From the cell containing the given text, extract its center point as (X, Y) coordinate. 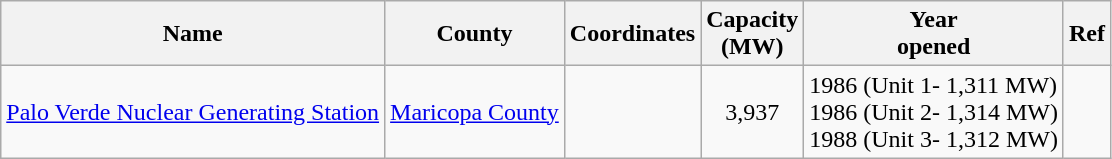
Maricopa County (475, 112)
Name (193, 34)
Palo Verde Nuclear Generating Station (193, 112)
1986 (Unit 1- 1,311 MW) 1986 (Unit 2- 1,314 MW) 1988 (Unit 3- 1,312 MW) (934, 112)
3,937 (752, 112)
Capacity(MW) (752, 34)
Coordinates (632, 34)
Yearopened (934, 34)
County (475, 34)
Ref (1086, 34)
